Detect which cell encompasses the target text, then output its [X, Y] center coordinate. 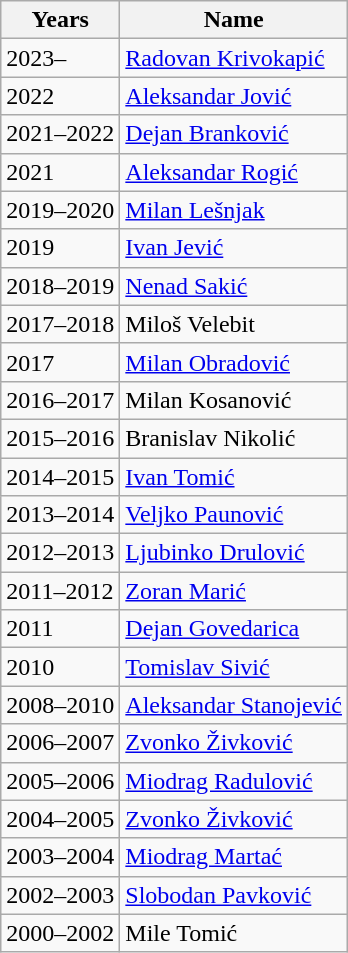
2012–2013 [60, 553]
2005–2006 [60, 781]
Aleksandar Rogić [234, 172]
2018–2019 [60, 286]
2021–2022 [60, 134]
2014–2015 [60, 477]
Mile Tomić [234, 933]
2003–2004 [60, 857]
2000–2002 [60, 933]
2021 [60, 172]
2017–2018 [60, 324]
2013–2014 [60, 515]
2023– [60, 58]
Ivan Tomić [234, 477]
2010 [60, 667]
Dejan Branković [234, 134]
2004–2005 [60, 819]
2006–2007 [60, 743]
Miloš Velebit [234, 324]
2008–2010 [60, 705]
Miodrag Radulović [234, 781]
2017 [60, 362]
2011–2012 [60, 591]
Miodrag Martać [234, 857]
Nenad Sakić [234, 286]
2019–2020 [60, 210]
2015–2016 [60, 438]
2002–2003 [60, 895]
Name [234, 20]
Ljubinko Drulović [234, 553]
2022 [60, 96]
Zoran Marić [234, 591]
Aleksandar Jović [234, 96]
2016–2017 [60, 400]
Milan Kosanović [234, 400]
Tomislav Sivić [234, 667]
Years [60, 20]
Slobodan Pavković [234, 895]
Veljko Paunović [234, 515]
Aleksandar Stanojević [234, 705]
2019 [60, 248]
Branislav Nikolić [234, 438]
Ivan Jević [234, 248]
Radovan Krivokapić [234, 58]
Milan Lešnjak [234, 210]
2011 [60, 629]
Dejan Govedarica [234, 629]
Milan Obradović [234, 362]
